Extract the (x, y) coordinate from the center of the cell holding the provided text.  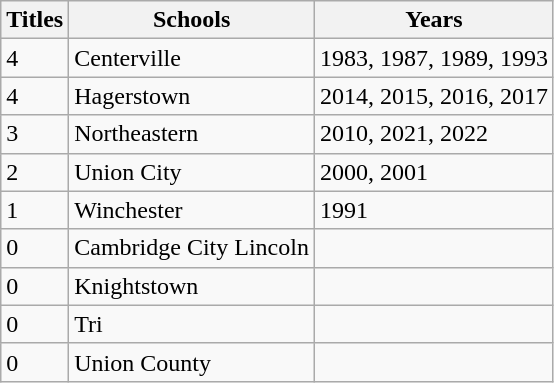
Years (434, 20)
Titles (35, 20)
2014, 2015, 2016, 2017 (434, 96)
Winchester (192, 210)
2 (35, 172)
3 (35, 134)
Knightstown (192, 286)
Northeastern (192, 134)
1 (35, 210)
1983, 1987, 1989, 1993 (434, 58)
Centerville (192, 58)
2000, 2001 (434, 172)
2010, 2021, 2022 (434, 134)
Union City (192, 172)
Hagerstown (192, 96)
Cambridge City Lincoln (192, 248)
Schools (192, 20)
1991 (434, 210)
Union County (192, 362)
Tri (192, 324)
